Scan for the cell matching the given text and deliver its [X, Y] coordinate at center. 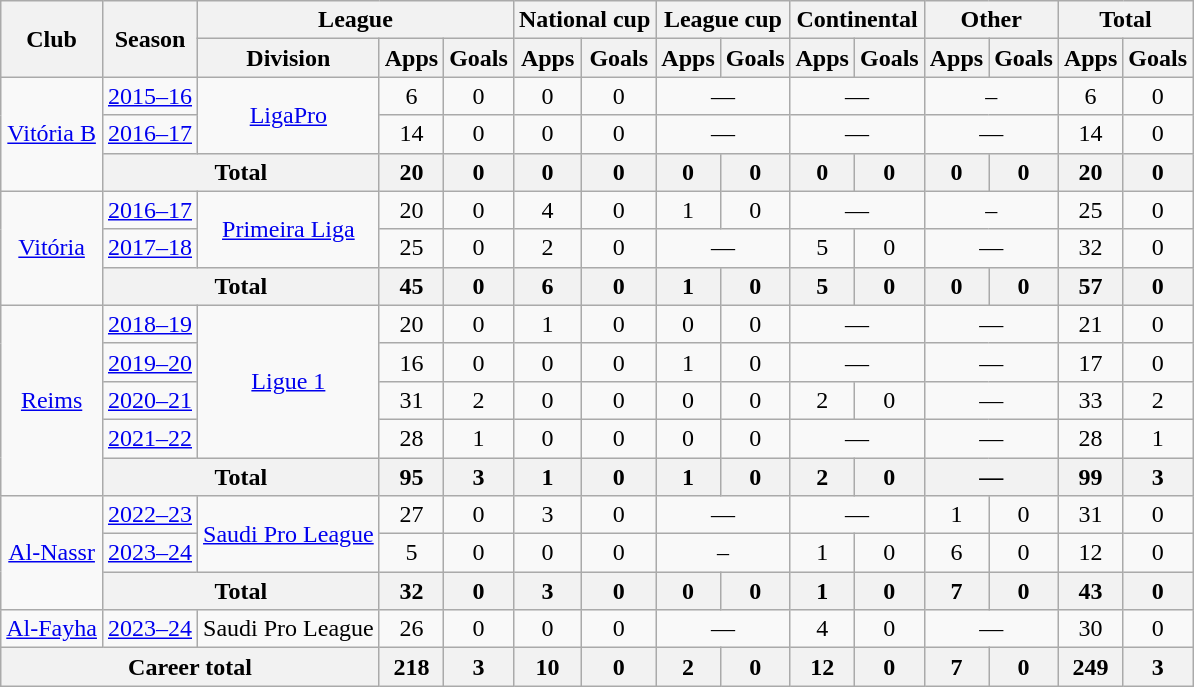
27 [411, 515]
45 [411, 286]
2017–18 [150, 248]
Career total [190, 667]
Primeira Liga [289, 229]
99 [1090, 477]
Club [52, 39]
16 [411, 362]
95 [411, 477]
League cup [723, 20]
Ligue 1 [289, 381]
30 [1090, 629]
57 [1090, 286]
218 [411, 667]
43 [1090, 591]
2020–21 [150, 400]
Continental [857, 20]
Al-Fayha [52, 629]
Reims [52, 400]
Vitória [52, 248]
2022–23 [150, 515]
2018–19 [150, 324]
Division [289, 58]
Al-Nassr [52, 553]
Season [150, 39]
2015–16 [150, 96]
2019–20 [150, 362]
2021–22 [150, 438]
Vitória B [52, 134]
17 [1090, 362]
33 [1090, 400]
10 [547, 667]
249 [1090, 667]
Other [991, 20]
National cup [584, 20]
21 [1090, 324]
League [356, 20]
26 [411, 629]
LigaPro [289, 115]
